Determine the [X, Y] coordinate at the center of the cell enclosing the given text.  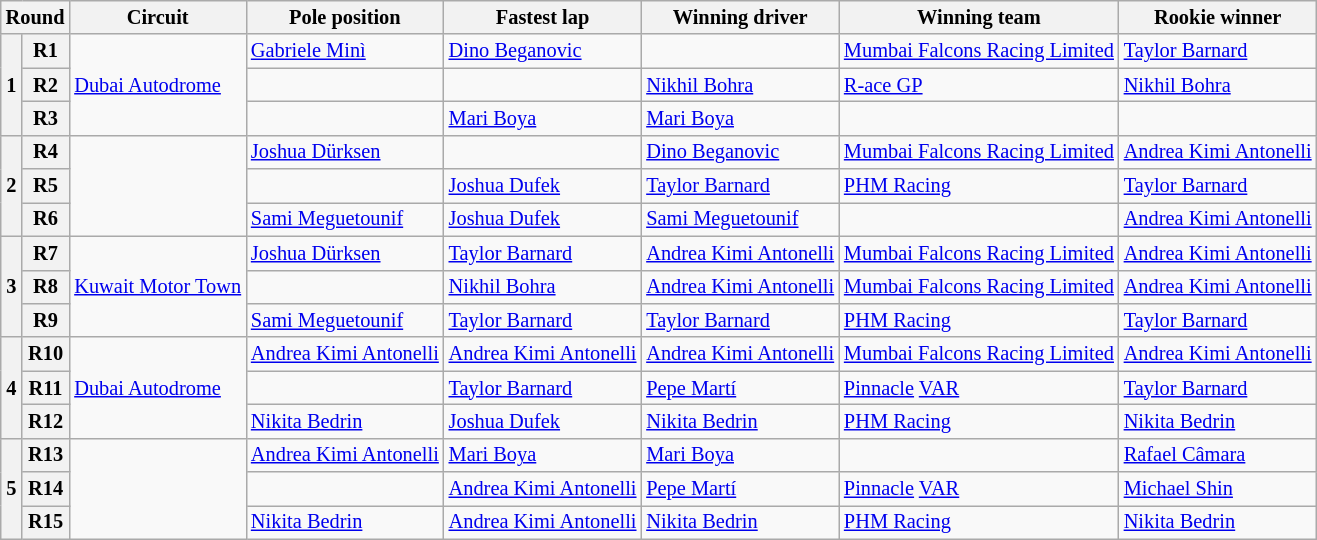
R12 [46, 421]
Gabriele Minì [345, 51]
R15 [46, 522]
R14 [46, 489]
Pole position [345, 17]
3 [12, 286]
Michael Shin [1218, 489]
1 [12, 84]
Winning driver [740, 17]
Fastest lap [543, 17]
R-ace GP [979, 85]
Winning team [979, 17]
R8 [46, 287]
R2 [46, 85]
R7 [46, 253]
Round [36, 17]
Rookie winner [1218, 17]
5 [12, 488]
R9 [46, 320]
R1 [46, 51]
R11 [46, 388]
R10 [46, 354]
R6 [46, 219]
R5 [46, 186]
Circuit [158, 17]
R13 [46, 455]
Rafael Câmara [1218, 455]
4 [12, 388]
Kuwait Motor Town [158, 286]
R4 [46, 152]
R3 [46, 118]
2 [12, 186]
